Return the (x, y) coordinate for the center point of the cell that contains the specified text.  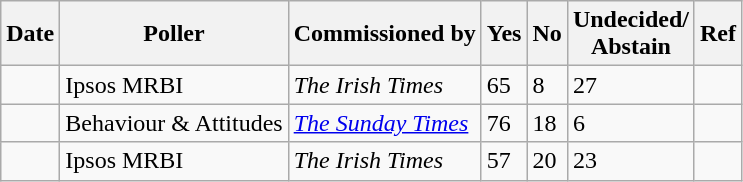
No (547, 34)
27 (630, 85)
Behaviour & Attitudes (174, 123)
8 (547, 85)
20 (547, 161)
Commissioned by (384, 34)
18 (547, 123)
Date (30, 34)
65 (504, 85)
23 (630, 161)
57 (504, 161)
76 (504, 123)
Undecided/Abstain (630, 34)
Yes (504, 34)
The Sunday Times (384, 123)
6 (630, 123)
Poller (174, 34)
Ref (718, 34)
